Output the (X, Y) coordinate of the center of the cell containing the given text.  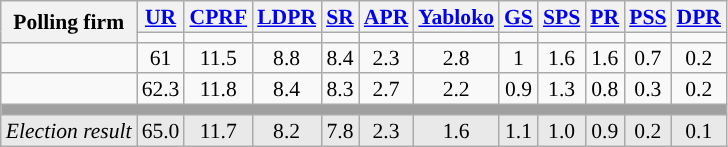
PR (604, 16)
8.3 (340, 90)
Election result (69, 130)
65.0 (161, 130)
Polling firm (69, 22)
2.7 (386, 90)
11.5 (218, 58)
1.3 (562, 90)
62.3 (161, 90)
2.2 (456, 90)
APR (386, 16)
GS (518, 16)
CPRF (218, 16)
DPR (699, 16)
1 (518, 58)
LDPR (286, 16)
8.2 (286, 130)
8.8 (286, 58)
0.7 (648, 58)
7.8 (340, 130)
1.0 (562, 130)
11.7 (218, 130)
0.3 (648, 90)
Yabloko (456, 16)
SR (340, 16)
PSS (648, 16)
2.8 (456, 58)
1.1 (518, 130)
UR (161, 16)
11.8 (218, 90)
61 (161, 58)
SPS (562, 16)
0.8 (604, 90)
0.1 (699, 130)
